Scan for the cell matching the given text and deliver its [X, Y] coordinate at center. 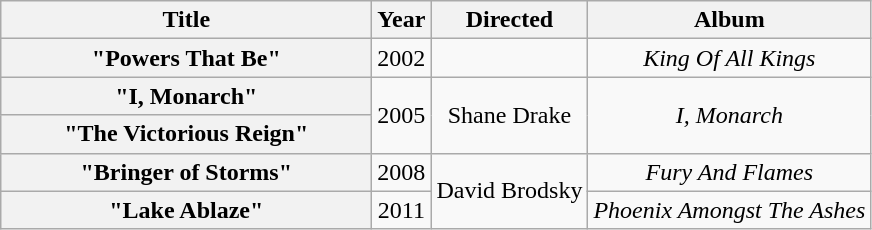
I, Monarch [730, 115]
Phoenix Amongst The Ashes [730, 210]
2008 [402, 172]
"Powers That Be" [186, 58]
David Brodsky [510, 191]
Fury And Flames [730, 172]
Album [730, 20]
Directed [510, 20]
"I, Monarch" [186, 96]
Title [186, 20]
"Lake Ablaze" [186, 210]
Shane Drake [510, 115]
2002 [402, 58]
2011 [402, 210]
"Bringer of Storms" [186, 172]
"The Victorious Reign" [186, 134]
Year [402, 20]
2005 [402, 115]
King Of All Kings [730, 58]
